Extract the (x, y) coordinate from the center of the cell holding the provided text.  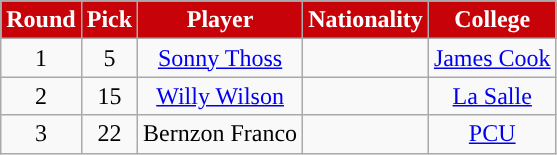
2 (41, 96)
Nationality (366, 20)
La Salle (492, 96)
PCU (492, 134)
Player (220, 20)
College (492, 20)
Sonny Thoss (220, 58)
15 (109, 96)
Pick (109, 20)
3 (41, 134)
Bernzon Franco (220, 134)
22 (109, 134)
James Cook (492, 58)
5 (109, 58)
Willy Wilson (220, 96)
Round (41, 20)
1 (41, 58)
